Determine the [x, y] coordinate at the center of the cell enclosing the given text.  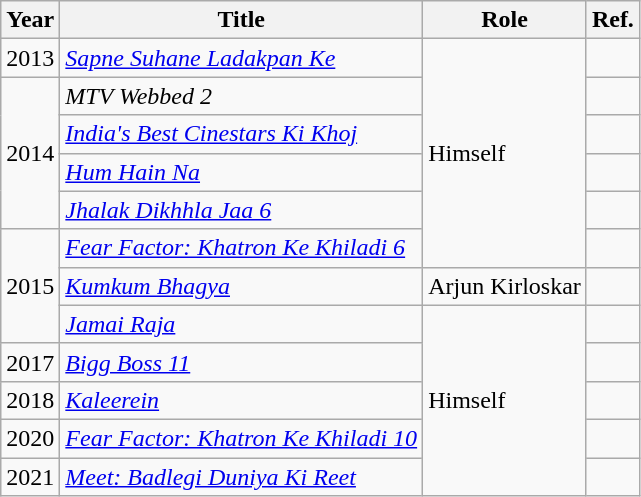
Hum Hain Na [242, 172]
Bigg Boss 11 [242, 362]
2021 [30, 477]
Meet: Badlegi Duniya Ki Reet [242, 477]
2013 [30, 58]
Arjun Kirloskar [505, 286]
2018 [30, 400]
Title [242, 20]
MTV Webbed 2 [242, 96]
Jamai Raja [242, 324]
2017 [30, 362]
Sapne Suhane Ladakpan Ke [242, 58]
2015 [30, 286]
Jhalak Dikhhla Jaa 6 [242, 210]
Year [30, 20]
Fear Factor: Khatron Ke Khiladi 6 [242, 248]
Kaleerein [242, 400]
Ref. [612, 20]
India's Best Cinestars Ki Khoj [242, 134]
Role [505, 20]
Kumkum Bhagya [242, 286]
Fear Factor: Khatron Ke Khiladi 10 [242, 438]
2020 [30, 438]
2014 [30, 153]
